For the text-containing cell, return its midpoint in [X, Y] coordinate format. 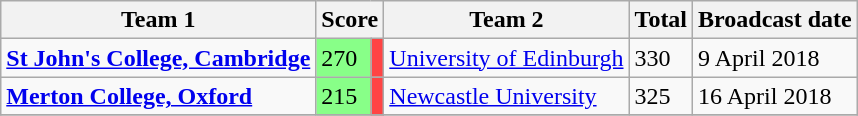
Team 2 [506, 20]
215 [344, 96]
330 [661, 58]
16 April 2018 [776, 96]
University of Edinburgh [506, 58]
Newcastle University [506, 96]
270 [344, 58]
Total [661, 20]
325 [661, 96]
9 April 2018 [776, 58]
Broadcast date [776, 20]
Team 1 [158, 20]
St John's College, Cambridge [158, 58]
Score [350, 20]
Merton College, Oxford [158, 96]
